Find where the given text appears and provide that cell's center as [x, y] coordinate. 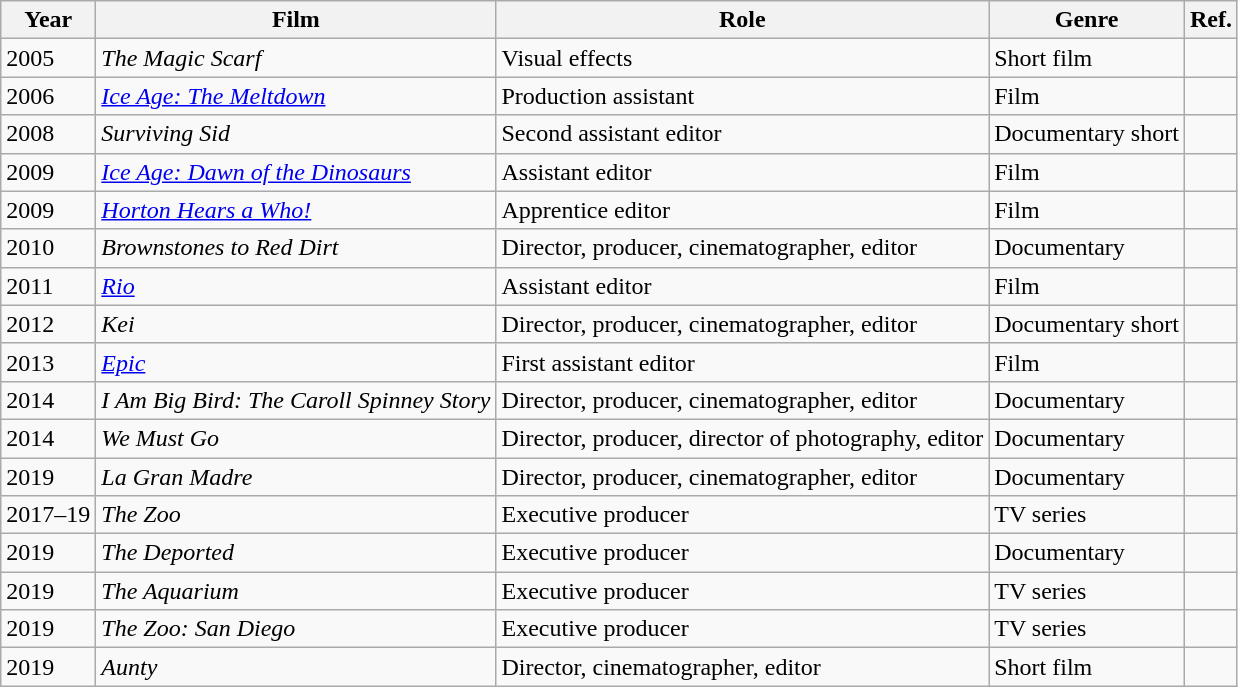
2008 [48, 134]
We Must Go [296, 438]
Horton Hears a Who! [296, 210]
Kei [296, 324]
2010 [48, 248]
2012 [48, 324]
The Magic Scarf [296, 58]
Aunty [296, 667]
2006 [48, 96]
Apprentice editor [742, 210]
Director, cinematographer, editor [742, 667]
The Zoo: San Diego [296, 629]
Surviving Sid [296, 134]
Ref. [1210, 20]
The Deported [296, 553]
Production assistant [742, 96]
2013 [48, 362]
The Zoo [296, 515]
I Am Big Bird: The Caroll Spinney Story [296, 400]
The Aquarium [296, 591]
Epic [296, 362]
Visual effects [742, 58]
Genre [1087, 20]
Ice Age: The Meltdown [296, 96]
2011 [48, 286]
La Gran Madre [296, 477]
2005 [48, 58]
Brownstones to Red Dirt [296, 248]
2017–19 [48, 515]
Ice Age: Dawn of the Dinosaurs [296, 172]
Second assistant editor [742, 134]
First assistant editor [742, 362]
Year [48, 20]
Rio [296, 286]
Director, producer, director of photography, editor [742, 438]
Role [742, 20]
